Provide the [X, Y] coordinate of the cell's center where the given text is located.  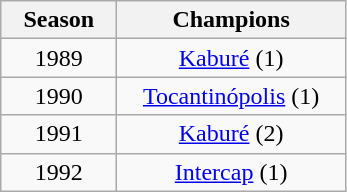
1991 [59, 134]
Kaburé (2) [232, 134]
Intercap (1) [232, 172]
Champions [232, 20]
Kaburé (1) [232, 58]
1989 [59, 58]
Tocantinópolis (1) [232, 96]
1992 [59, 172]
Season [59, 20]
1990 [59, 96]
